Determine the [x, y] coordinate at the center of the cell enclosing the given text.  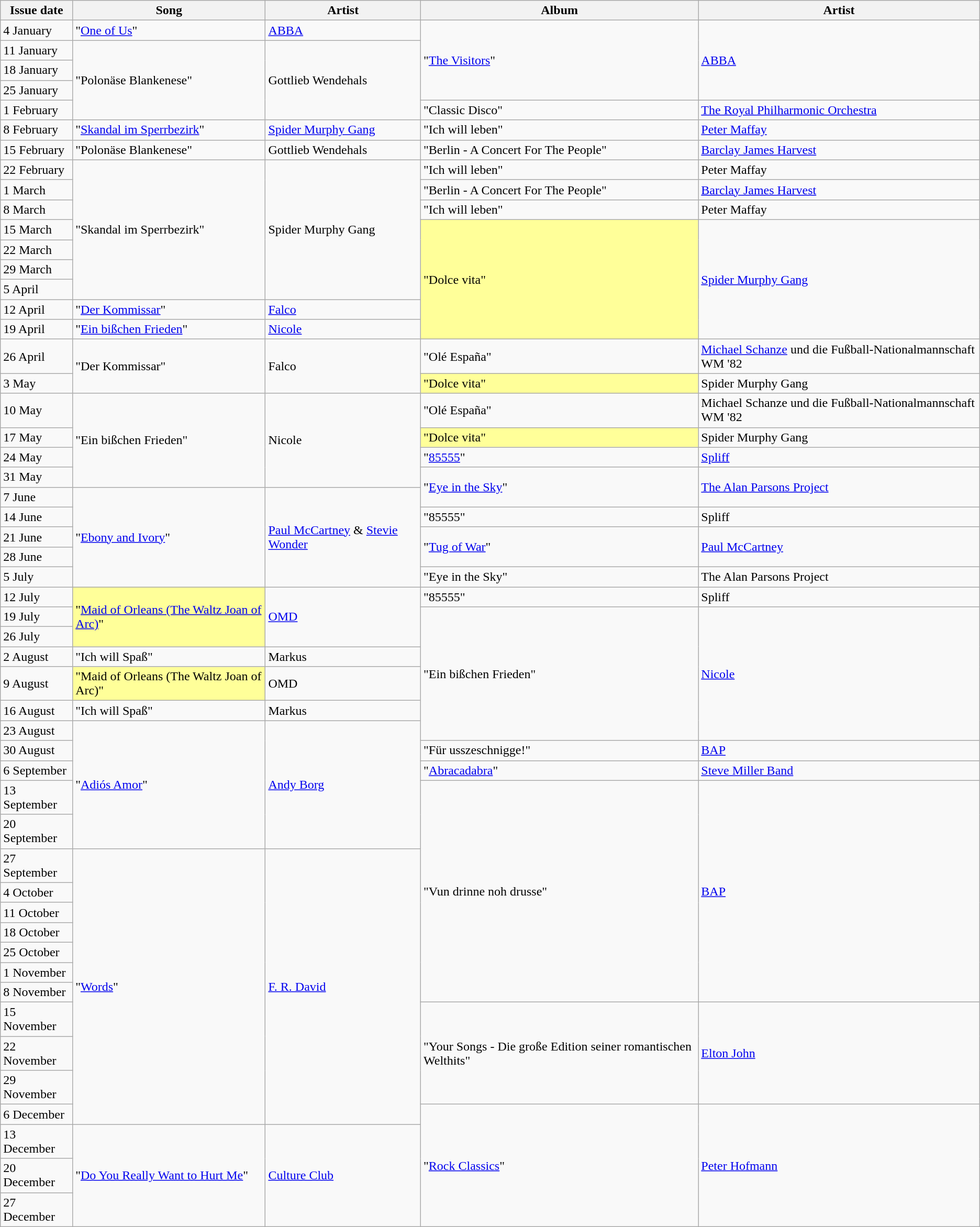
"Ebony and Ivory" [169, 537]
15 February [37, 150]
9 August [37, 684]
26 April [37, 356]
20 September [37, 832]
"Words" [169, 987]
19 April [37, 329]
1 March [37, 190]
"Abracadabra" [560, 770]
19 July [37, 617]
7 June [37, 497]
4 October [37, 892]
22 February [37, 170]
12 July [37, 596]
6 December [37, 1114]
23 August [37, 731]
"Your Songs - Die große Edition seiner romantischen Welthits" [560, 1054]
29 March [37, 270]
29 November [37, 1087]
"Vun drinne noh drusse" [560, 891]
"Classic Disco" [560, 110]
Song [169, 10]
"Rock Classics" [560, 1166]
26 July [37, 637]
16 August [37, 711]
20 December [37, 1175]
13 December [37, 1142]
15 March [37, 229]
8 February [37, 130]
Paul McCartney [839, 547]
11 January [37, 50]
"The Visitors" [560, 60]
6 September [37, 770]
27 December [37, 1210]
4 January [37, 30]
15 November [37, 1019]
24 May [37, 457]
31 May [37, 477]
13 September [37, 797]
18 January [37, 70]
2 August [37, 657]
22 March [37, 250]
18 October [37, 932]
Album [560, 10]
27 September [37, 865]
11 October [37, 912]
F. R. David [343, 987]
"Für usszeschnigge!" [560, 750]
8 March [37, 209]
8 November [37, 992]
Paul McCartney & Stevie Wonder [343, 537]
30 August [37, 750]
Steve Miller Band [839, 770]
17 May [37, 437]
5 April [37, 290]
Issue date [37, 10]
Elton John [839, 1054]
3 May [37, 383]
22 November [37, 1054]
12 April [37, 309]
Andy Borg [343, 784]
Peter Hofmann [839, 1166]
5 July [37, 577]
28 June [37, 557]
"Adiós Amor" [169, 784]
"Do You Really Want to Hurt Me" [169, 1175]
10 May [37, 411]
25 October [37, 952]
The Royal Philharmonic Orchestra [839, 110]
25 January [37, 90]
"Tug of War" [560, 547]
14 June [37, 517]
1 November [37, 972]
"One of Us" [169, 30]
21 June [37, 537]
1 February [37, 110]
Culture Club [343, 1175]
